Identify which cell holds the provided text, then report its (x, y) central coordinate. 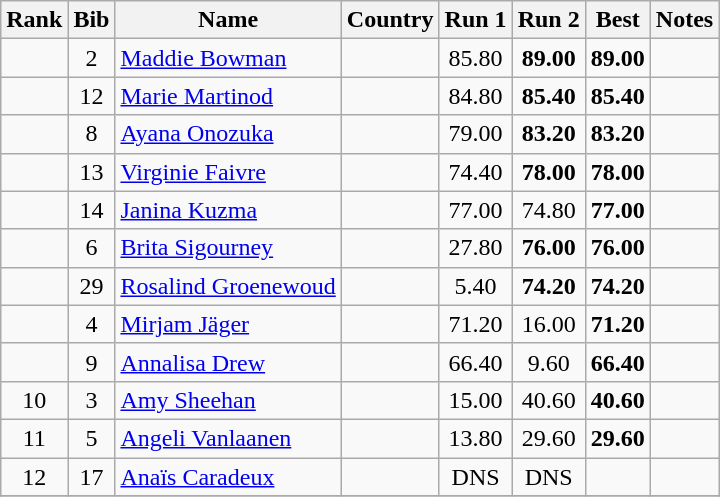
Mirjam Jäger (228, 324)
5 (92, 438)
84.80 (476, 96)
Janina Kuzma (228, 210)
Brita Sigourney (228, 248)
9 (92, 362)
Rosalind Groenewoud (228, 286)
13.80 (476, 438)
Name (228, 20)
Run 1 (476, 20)
Virginie Faivre (228, 172)
Best (618, 20)
Anaïs Caradeux (228, 477)
Maddie Bowman (228, 58)
5.40 (476, 286)
10 (34, 400)
4 (92, 324)
6 (92, 248)
29 (92, 286)
79.00 (476, 134)
27.80 (476, 248)
Bib (92, 20)
2 (92, 58)
Marie Martinod (228, 96)
Notes (684, 20)
Run 2 (548, 20)
16.00 (548, 324)
14 (92, 210)
74.40 (476, 172)
8 (92, 134)
Ayana Onozuka (228, 134)
15.00 (476, 400)
Country (390, 20)
9.60 (548, 362)
Angeli Vanlaanen (228, 438)
11 (34, 438)
85.80 (476, 58)
13 (92, 172)
17 (92, 477)
74.80 (548, 210)
3 (92, 400)
Rank (34, 20)
Amy Sheehan (228, 400)
Annalisa Drew (228, 362)
